Return the [X, Y] coordinate for the center point of the cell that contains the specified text.  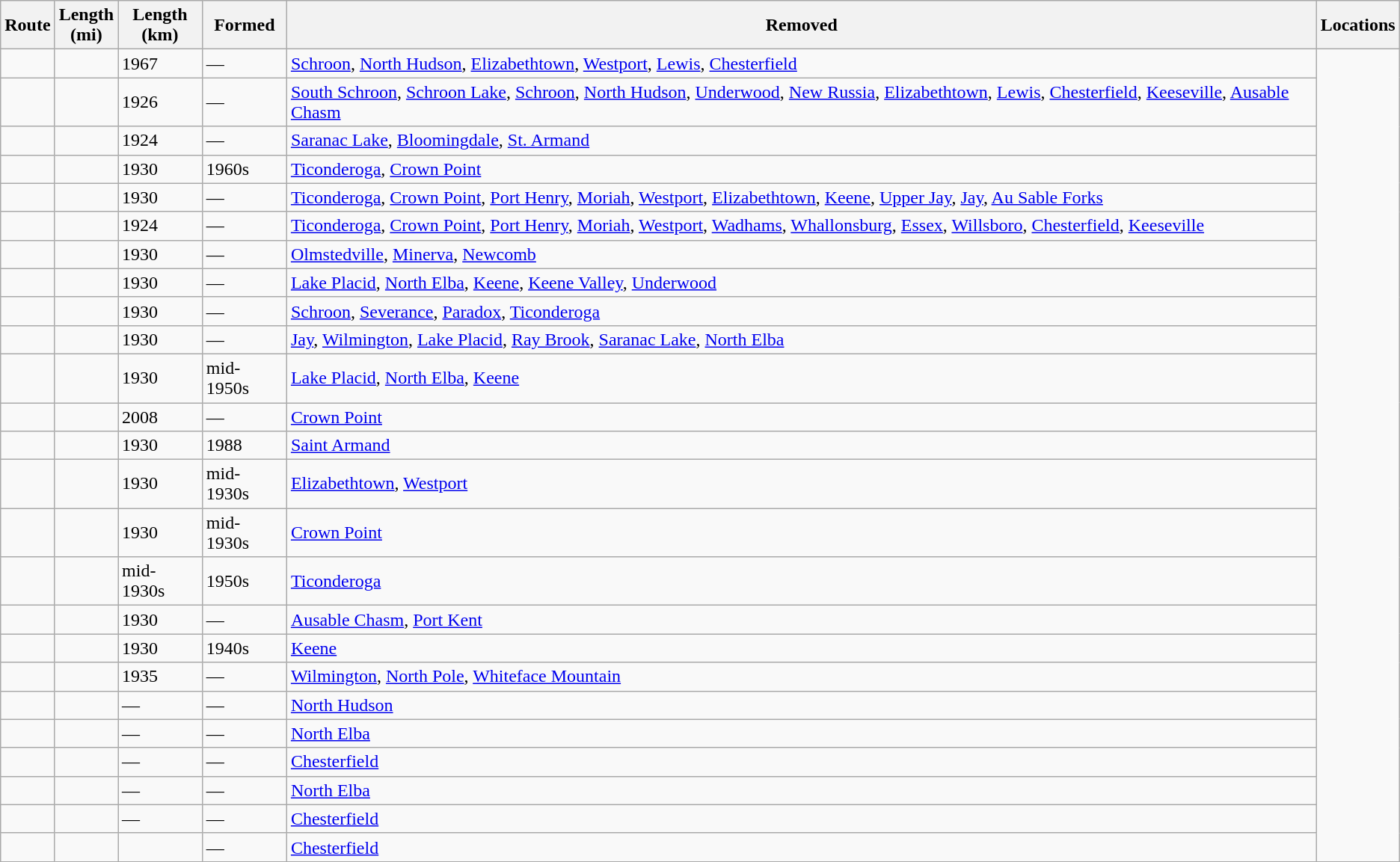
Jay, Wilmington, Lake Placid, Ray Brook, Saranac Lake, North Elba [802, 339]
Schroon, North Hudson, Elizabethtown, Westport, Lewis, Chesterfield [802, 64]
Route [28, 25]
Ticonderoga, Crown Point, Port Henry, Moriah, Westport, Wadhams, Whallonsburg, Essex, Willsboro, Chesterfield, Keeseville [802, 226]
Lake Placid, North Elba, Keene [802, 378]
1940s [244, 648]
Wilmington, North Pole, Whiteface Mountain [802, 677]
mid-1950s [244, 378]
Keene [802, 648]
Removed [802, 25]
Ticonderoga, Crown Point [802, 169]
Schroon, Severance, Paradox, Ticonderoga [802, 311]
Formed [244, 25]
Length(mi) [86, 25]
Lake Placid, North Elba, Keene, Keene Valley, Underwood [802, 283]
Olmstedville, Minerva, Newcomb [802, 254]
1967 [160, 64]
1935 [160, 677]
Ausable Chasm, Port Kent [802, 620]
1950s [244, 582]
Length(km) [160, 25]
Ticonderoga, Crown Point, Port Henry, Moriah, Westport, Elizabethtown, Keene, Upper Jay, Jay, Au Sable Forks [802, 197]
North Hudson [802, 705]
2008 [160, 416]
Ticonderoga [802, 582]
Saranac Lake, Bloomingdale, St. Armand [802, 141]
Locations [1358, 25]
South Schroon, Schroon Lake, Schroon, North Hudson, Underwood, New Russia, Elizabethtown, Lewis, Chesterfield, Keeseville, Ausable Chasm [802, 102]
1926 [160, 102]
Saint Armand [802, 446]
1960s [244, 169]
Elizabethtown, Westport [802, 484]
1988 [244, 446]
